Extract the [X, Y] coordinate from the center of the cell holding the provided text.  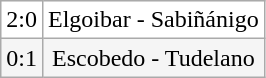
0:1 [22, 58]
Elgoibar - Sabiñánigo [153, 20]
2:0 [22, 20]
Escobedo - Tudelano [153, 58]
